Extract the [x, y] coordinate from the center of the cell holding the provided text.  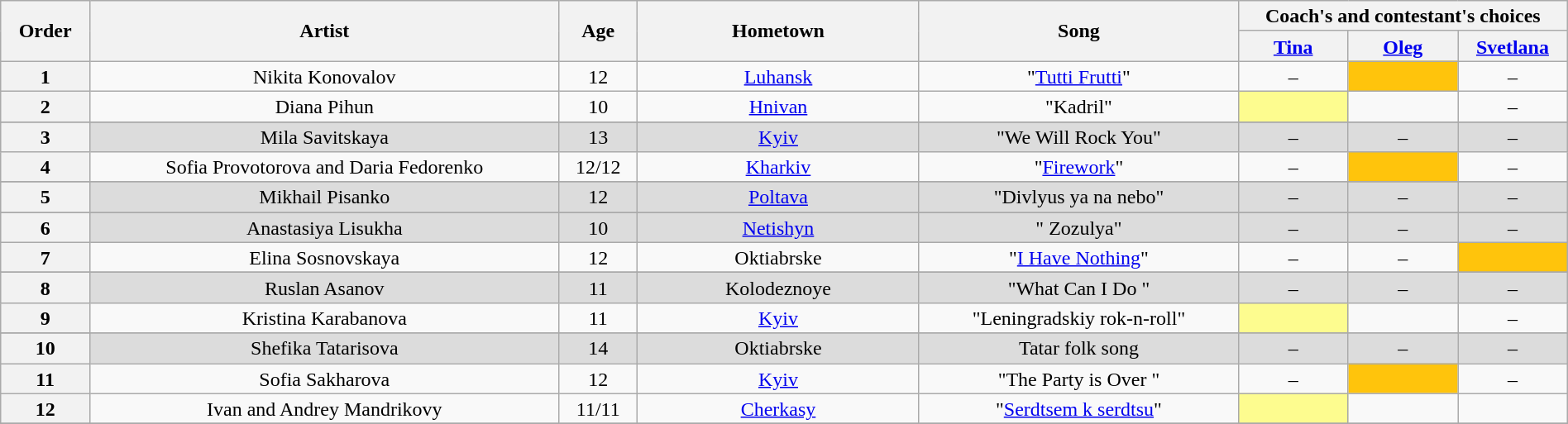
Oleg [1403, 46]
"Kadril" [1078, 106]
4 [45, 167]
Shefika Tatarisova [324, 349]
5 [45, 197]
Nikita Konovalov [324, 76]
Hnivan [777, 106]
Netishyn [777, 228]
Luhansk [777, 76]
Order [45, 31]
3 [45, 137]
Poltava [777, 197]
Tatar folk song [1078, 349]
11/11 [598, 408]
9 [45, 317]
Ruslan Asanov [324, 288]
7 [45, 258]
Mikhail Pisanko [324, 197]
" Zozulya" [1078, 228]
Sofia Sakharova [324, 379]
Age [598, 31]
Kharkiv [777, 167]
Elina Sosnovskaya [324, 258]
8 [45, 288]
Diana Pihun [324, 106]
Kolodeznoye [777, 288]
Coach's and contestant's choices [1403, 17]
Hometown [777, 31]
Artist [324, 31]
12/12 [598, 167]
"What Can I Do " [1078, 288]
Cherkasy [777, 408]
"Serdtsem k serdtsu" [1078, 408]
Mila Savitskaya [324, 137]
1 [45, 76]
"Divlyus ya na nebo" [1078, 197]
13 [598, 137]
Sofia Provotorova and Daria Fedorenko [324, 167]
Tina [1293, 46]
2 [45, 106]
Ivan and Andrey Mandrikovy [324, 408]
Svetlana [1513, 46]
Anastasiya Lisukha [324, 228]
Kristina Karabanova [324, 317]
"Firework" [1078, 167]
14 [598, 349]
"The Party is Over " [1078, 379]
"Leningradskiy rok-n-roll" [1078, 317]
6 [45, 228]
Song [1078, 31]
"I Have Nothing" [1078, 258]
"We Will Rock You" [1078, 137]
"Tutti Frutti" [1078, 76]
